Extract the [x, y] coordinate from the center of the cell holding the provided text.  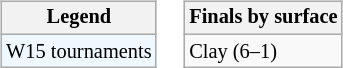
W15 tournaments [78, 51]
Clay (6–1) [263, 51]
Finals by surface [263, 18]
Legend [78, 18]
